Identify which cell holds the provided text, then report its [X, Y] central coordinate. 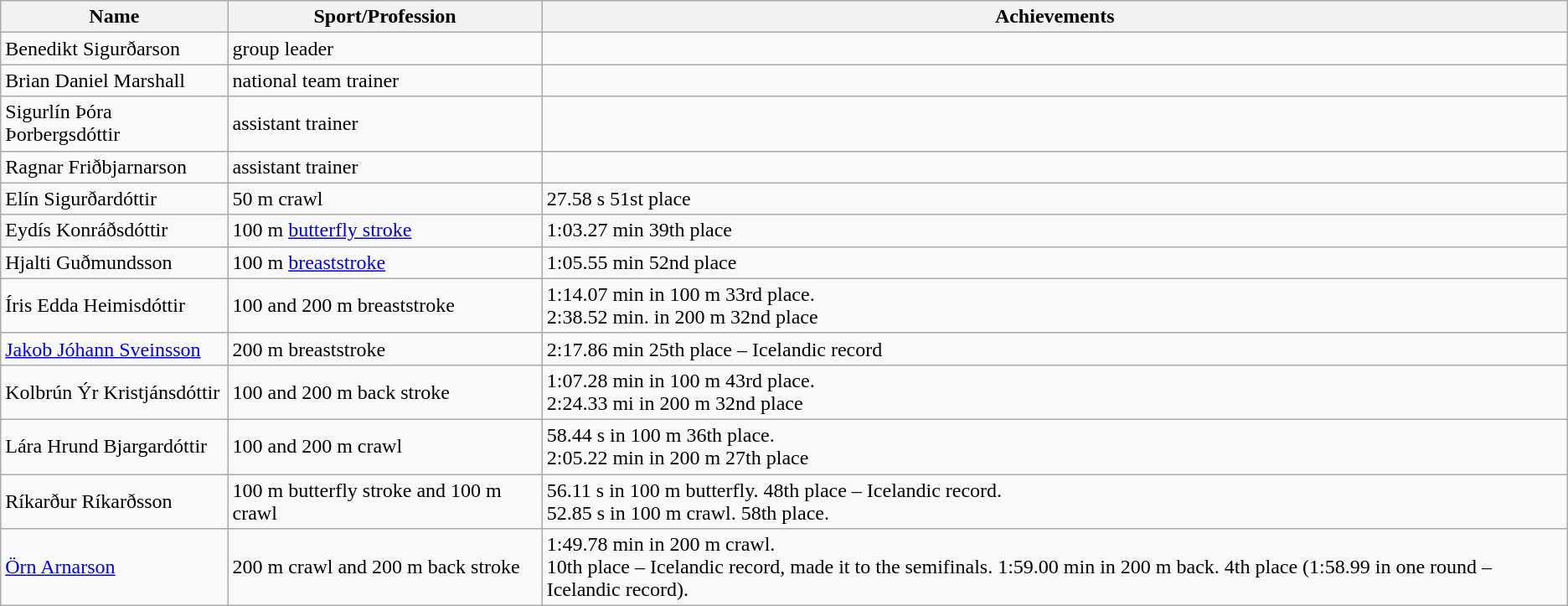
1:07.28 min in 100 m 43rd place.2:24.33 mi in 200 m 32nd place [1055, 392]
Name [114, 17]
Sport/Profession [385, 17]
1:05.55 min 52nd place [1055, 262]
Ríkarður Ríkarðsson [114, 501]
Sigurlín Þóra Þorbergsdóttir [114, 124]
Brian Daniel Marshall [114, 80]
100 m butterfly stroke [385, 230]
100 and 200 m crawl [385, 446]
1:03.27 min 39th place [1055, 230]
Jakob Jóhann Sveinsson [114, 349]
group leader [385, 49]
50 m crawl [385, 199]
100 m breaststroke [385, 262]
56.11 s in 100 m butterfly. 48th place – Icelandic record.52.85 s in 100 m crawl. 58th place. [1055, 501]
2:17.86 min 25th place – Icelandic record [1055, 349]
Kolbrún Ýr Kristjánsdóttir [114, 392]
58.44 s in 100 m 36th place.2:05.22 min in 200 m 27th place [1055, 446]
Íris Edda Heimisdóttir [114, 305]
Lára Hrund Bjargardóttir [114, 446]
200 m breaststroke [385, 349]
Ragnar Friðbjarnarson [114, 167]
Elín Sigurðardóttir [114, 199]
27.58 s 51st place [1055, 199]
100 and 200 m back stroke [385, 392]
100 and 200 m breaststroke [385, 305]
national team trainer [385, 80]
Hjalti Guðmundsson [114, 262]
1:14.07 min in 100 m 33rd place.2:38.52 min. in 200 m 32nd place [1055, 305]
Achievements [1055, 17]
Benedikt Sigurðarson [114, 49]
100 m butterfly stroke and 100 m crawl [385, 501]
Eydís Konráðsdóttir [114, 230]
200 m crawl and 200 m back stroke [385, 567]
Örn Arnarson [114, 567]
